Locate the cell with the specified text and output its (X, Y) center coordinate. 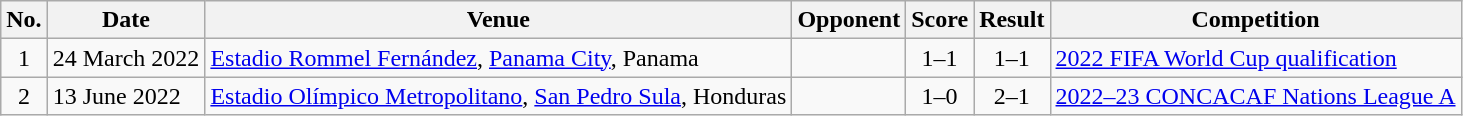
Opponent (849, 20)
2022–23 CONCACAF Nations League A (1256, 96)
Venue (498, 20)
Result (1012, 20)
13 June 2022 (126, 96)
No. (24, 20)
Score (940, 20)
Estadio Olímpico Metropolitano, San Pedro Sula, Honduras (498, 96)
2022 FIFA World Cup qualification (1256, 58)
24 March 2022 (126, 58)
2 (24, 96)
1–0 (940, 96)
1 (24, 58)
Competition (1256, 20)
Estadio Rommel Fernández, Panama City, Panama (498, 58)
2–1 (1012, 96)
Date (126, 20)
